Detect which cell encompasses the target text, then output its (x, y) center coordinate. 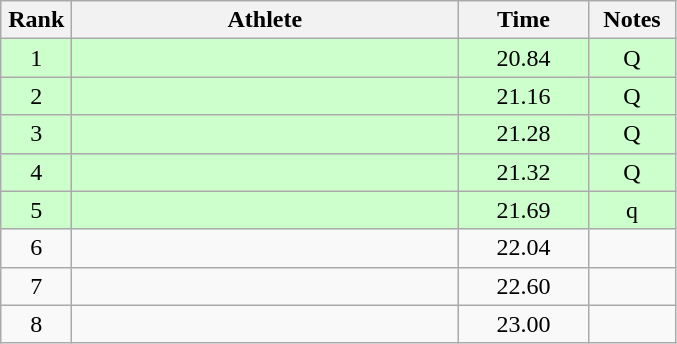
6 (36, 248)
4 (36, 172)
7 (36, 286)
20.84 (524, 58)
1 (36, 58)
21.28 (524, 134)
23.00 (524, 324)
2 (36, 96)
22.60 (524, 286)
Time (524, 20)
5 (36, 210)
Athlete (265, 20)
21.32 (524, 172)
3 (36, 134)
21.69 (524, 210)
Notes (632, 20)
q (632, 210)
22.04 (524, 248)
Rank (36, 20)
21.16 (524, 96)
8 (36, 324)
